Extract the [x, y] coordinate from the center of the cell holding the provided text.  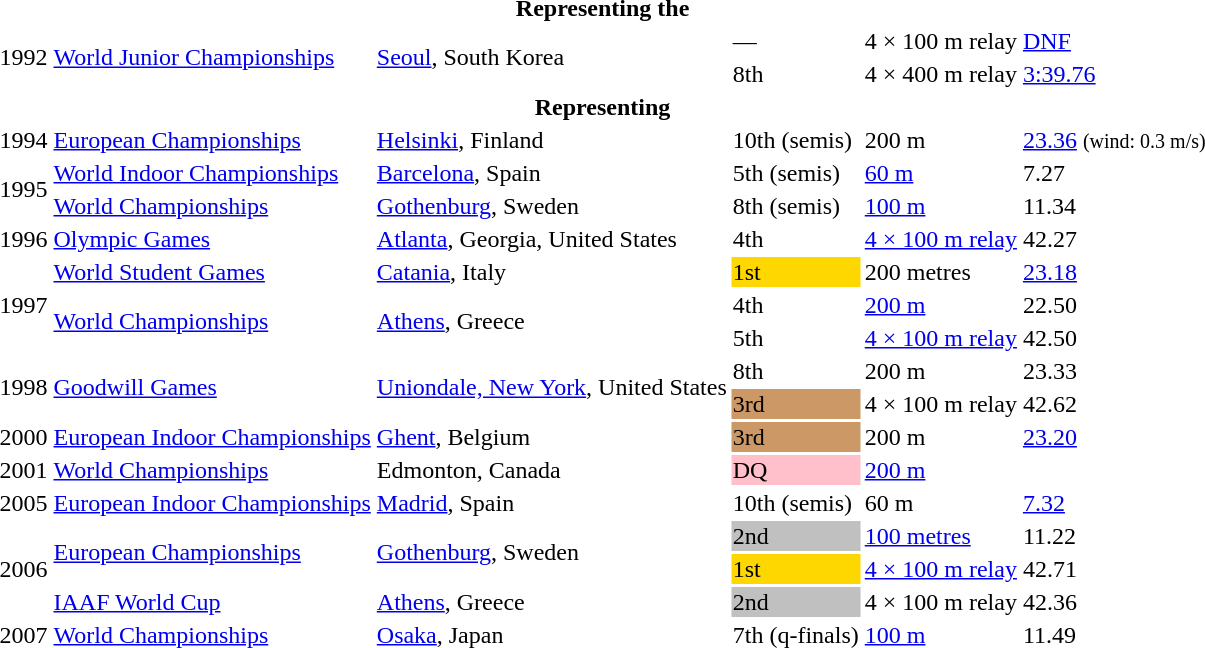
200 metres [940, 272]
World Junior Championships [212, 58]
Olympic Games [212, 239]
4 × 400 m relay [940, 74]
5th [796, 338]
Uniondale, New York, United States [552, 388]
Goodwill Games [212, 388]
8th (semis) [796, 206]
Atlanta, Georgia, United States [552, 239]
Seoul, South Korea [552, 58]
DQ [796, 470]
Madrid, Spain [552, 503]
World Indoor Championships [212, 173]
5th (semis) [796, 173]
Ghent, Belgium [552, 437]
World Student Games [212, 272]
— [796, 41]
Helsinki, Finland [552, 140]
100 m [940, 206]
Catania, Italy [552, 272]
IAAF World Cup [212, 602]
Edmonton, Canada [552, 470]
100 metres [940, 536]
Barcelona, Spain [552, 173]
